Detect which cell encompasses the target text, then output its (x, y) center coordinate. 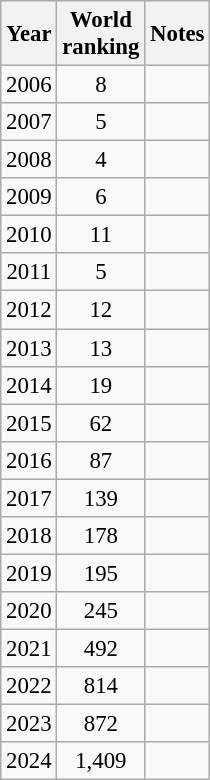
19 (101, 385)
2010 (29, 235)
1,409 (101, 761)
2013 (29, 348)
6 (101, 197)
Worldranking (101, 34)
2009 (29, 197)
2011 (29, 273)
Notes (178, 34)
178 (101, 536)
2007 (29, 122)
492 (101, 648)
2019 (29, 573)
2018 (29, 536)
814 (101, 686)
2022 (29, 686)
12 (101, 310)
13 (101, 348)
2012 (29, 310)
2020 (29, 611)
195 (101, 573)
87 (101, 460)
2008 (29, 160)
2023 (29, 724)
4 (101, 160)
245 (101, 611)
872 (101, 724)
2014 (29, 385)
8 (101, 85)
2024 (29, 761)
62 (101, 423)
2006 (29, 85)
2015 (29, 423)
2017 (29, 498)
Year (29, 34)
139 (101, 498)
2021 (29, 648)
2016 (29, 460)
11 (101, 235)
